For the text-containing cell, return its midpoint in (x, y) coordinate format. 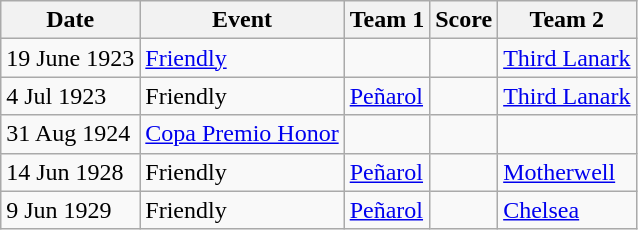
31 Aug 1924 (70, 134)
9 Jun 1929 (70, 210)
Team 1 (387, 20)
4 Jul 1923 (70, 96)
Copa Premio Honor (242, 134)
Event (242, 20)
Date (70, 20)
Chelsea (567, 210)
14 Jun 1928 (70, 172)
19 June 1923 (70, 58)
Score (464, 20)
Motherwell (567, 172)
Team 2 (567, 20)
